Return (X, Y) of the center of cell containing provided text 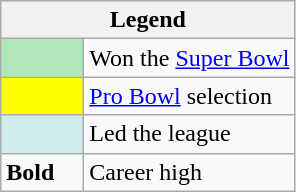
Bold (42, 172)
Pro Bowl selection (190, 96)
Career high (190, 172)
Won the Super Bowl (190, 58)
Legend (148, 20)
Led the league (190, 134)
